Return (X, Y) of the center of cell containing provided text 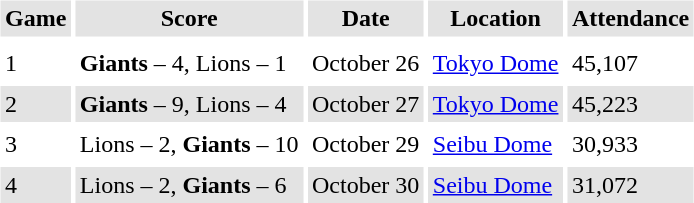
1 (35, 64)
Game (35, 18)
October 26 (366, 64)
Lions – 2, Giants – 10 (189, 144)
October 29 (366, 144)
Giants – 9, Lions – 4 (189, 104)
October 30 (366, 185)
Attendance (630, 18)
Date (366, 18)
October 27 (366, 104)
Location (496, 18)
Lions – 2, Giants – 6 (189, 185)
45,107 (630, 64)
30,933 (630, 144)
3 (35, 144)
Score (189, 18)
45,223 (630, 104)
Giants – 4, Lions – 1 (189, 64)
4 (35, 185)
31,072 (630, 185)
2 (35, 104)
